Output the (x, y) coordinate of the center of the cell containing the given text.  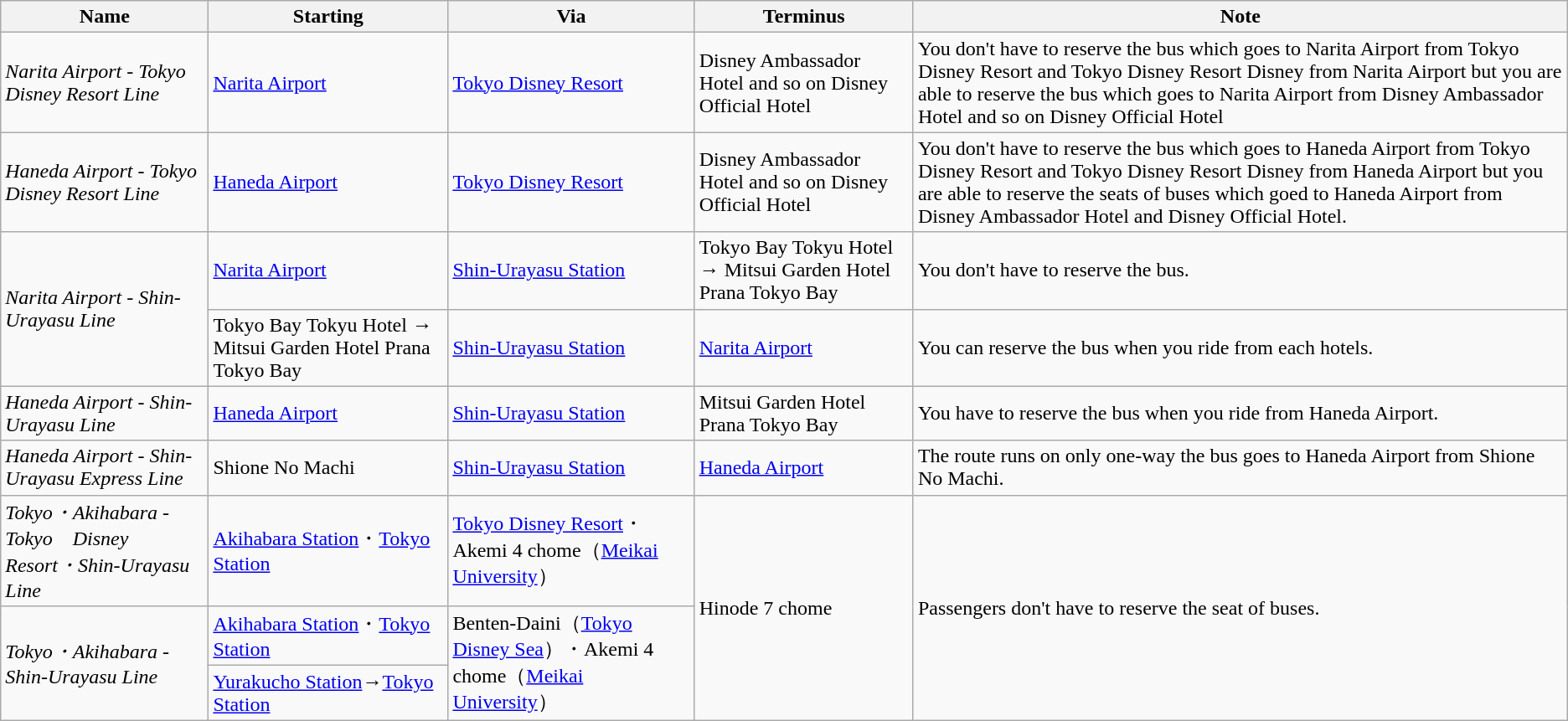
Note (1240, 17)
Via (571, 17)
Haneda Airport - Tokyo Disney Resort Line (105, 183)
Name (105, 17)
Haneda Airport - Shin-Urayasu Line (105, 414)
Mitsui Garden Hotel Prana Tokyo Bay (804, 414)
Tokyo Disney Resort・Akemi 4 chome（Meikai University） (571, 551)
Tokyo・Akihabara - Tokyo Disney Resort・Shin-Urayasu Line (105, 551)
Narita Airport - Shin-Urayasu Line (105, 309)
You have to reserve the bus when you ride from Haneda Airport. (1240, 414)
You don't have to reserve the bus. (1240, 270)
Narita Airport - Tokyo Disney Resort Line (105, 82)
The route runs on only one-way the bus goes to Haneda Airport from Shione No Machi. (1240, 467)
Starting (328, 17)
Tokyo・Akihabara - Shin-Urayasu Line (105, 663)
Hinode 7 chome (804, 608)
Terminus (804, 17)
Shione No Machi (328, 467)
Yurakucho Station→Tokyo Station (328, 693)
Benten-Daini（Tokyo Disney Sea）・Akemi 4 chome（Meikai University） (571, 663)
You can reserve the bus when you ride from each hotels. (1240, 348)
Haneda Airport - Shin-Urayasu Express Line (105, 467)
Passengers don't have to reserve the seat of buses. (1240, 608)
